Search for the cell housing the specified text and yield its (X, Y) center coordinate. 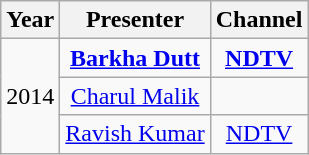
2014 (30, 96)
Channel (259, 20)
Presenter (135, 20)
Year (30, 20)
Charul Malik (135, 96)
Ravish Kumar (135, 134)
Barkha Dutt (135, 58)
